Output the (X, Y) coordinate of the center of the cell containing the given text.  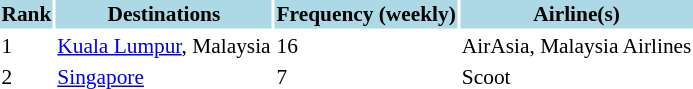
1 (26, 46)
Airline(s) (576, 14)
AirAsia, Malaysia Airlines (576, 46)
Destinations (164, 14)
Rank (26, 14)
16 (366, 46)
Kuala Lumpur, Malaysia (164, 46)
Frequency (weekly) (366, 14)
